Extract the (x, y) coordinate from the center of the cell holding the provided text.  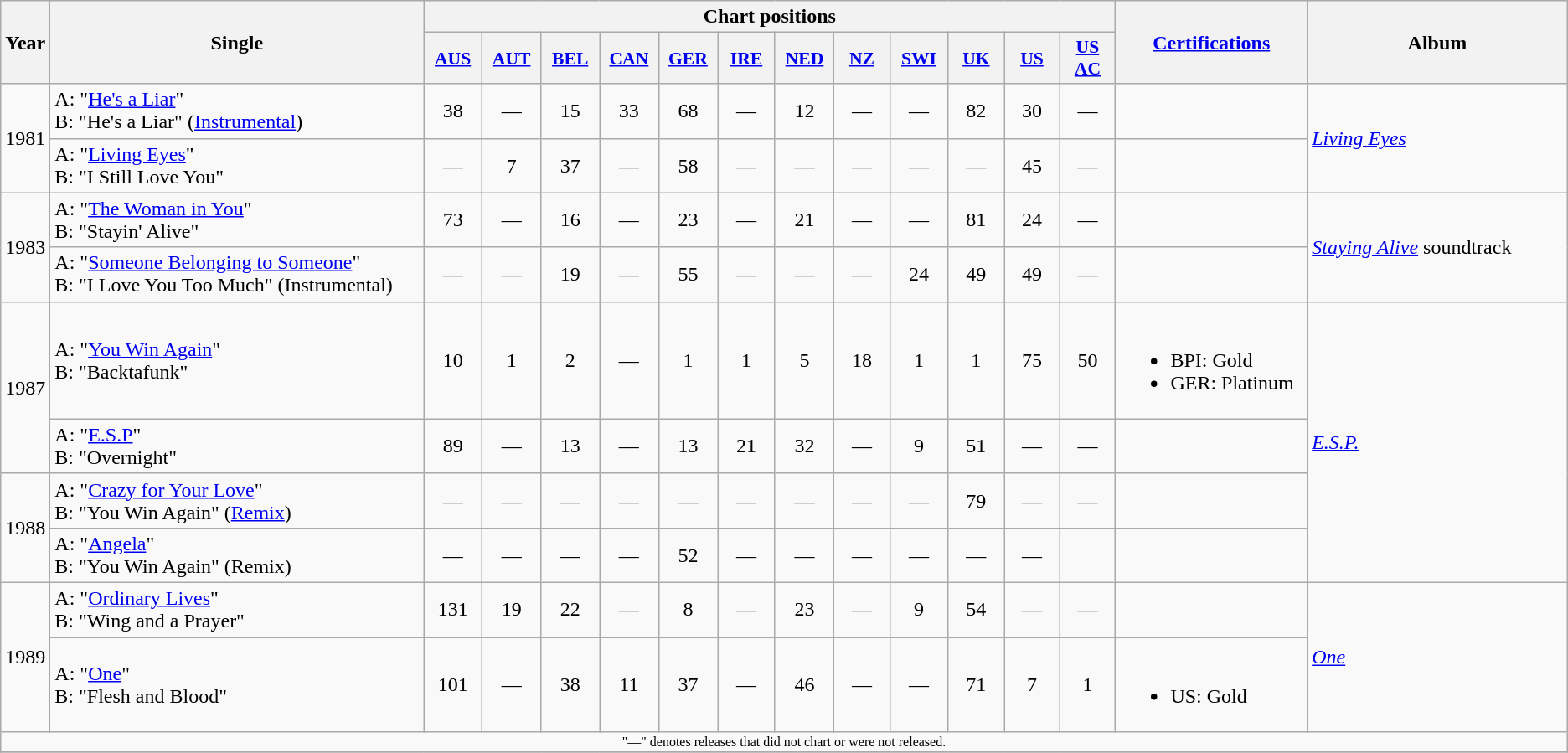
131 (453, 610)
81 (977, 219)
US: Gold (1211, 683)
2 (570, 360)
A: "Angela"B: "You Win Again" (Remix) (237, 554)
Certifications (1211, 42)
UK (977, 59)
A: "Someone Belonging to Someone"B: "I Love You Too Much" (Instrumental) (237, 275)
5 (804, 360)
1988 (25, 528)
E.S.P. (1437, 442)
30 (1032, 111)
Staying Alive soundtrack (1437, 247)
1981 (25, 138)
A: "One"B: "Flesh and Blood" (237, 683)
82 (977, 111)
71 (977, 683)
75 (1032, 360)
BEL (570, 59)
54 (977, 610)
55 (689, 275)
Chart positions (770, 17)
12 (804, 111)
73 (453, 219)
11 (630, 683)
1983 (25, 247)
22 (570, 610)
1987 (25, 387)
33 (630, 111)
SWI (918, 59)
Album (1437, 42)
"—" denotes releases that did not chart or were not released. (784, 742)
68 (689, 111)
US AC (1087, 59)
BPI: GoldGER: Platinum (1211, 360)
52 (689, 554)
32 (804, 446)
A: "The Woman in You"B: "Stayin' Alive" (237, 219)
NED (804, 59)
A: "Ordinary Lives"B: "Wing and a Prayer" (237, 610)
NZ (863, 59)
A: "You Win Again"B: "Backtafunk" (237, 360)
46 (804, 683)
US (1032, 59)
AUT (512, 59)
8 (689, 610)
AUS (453, 59)
A: "E.S.P"B: "Overnight" (237, 446)
16 (570, 219)
51 (977, 446)
A: "Crazy for Your Love"B: "You Win Again" (Remix) (237, 501)
One (1437, 657)
10 (453, 360)
89 (453, 446)
A: "He's a Liar"B: "He's a Liar" (Instrumental) (237, 111)
GER (689, 59)
15 (570, 111)
18 (863, 360)
1989 (25, 657)
58 (689, 166)
A: "Living Eyes"B: "I Still Love You" (237, 166)
Year (25, 42)
Single (237, 42)
101 (453, 683)
Living Eyes (1437, 138)
79 (977, 501)
CAN (630, 59)
IRE (747, 59)
45 (1032, 166)
50 (1087, 360)
